Determine the [x, y] coordinate at the center of the cell enclosing the given text.  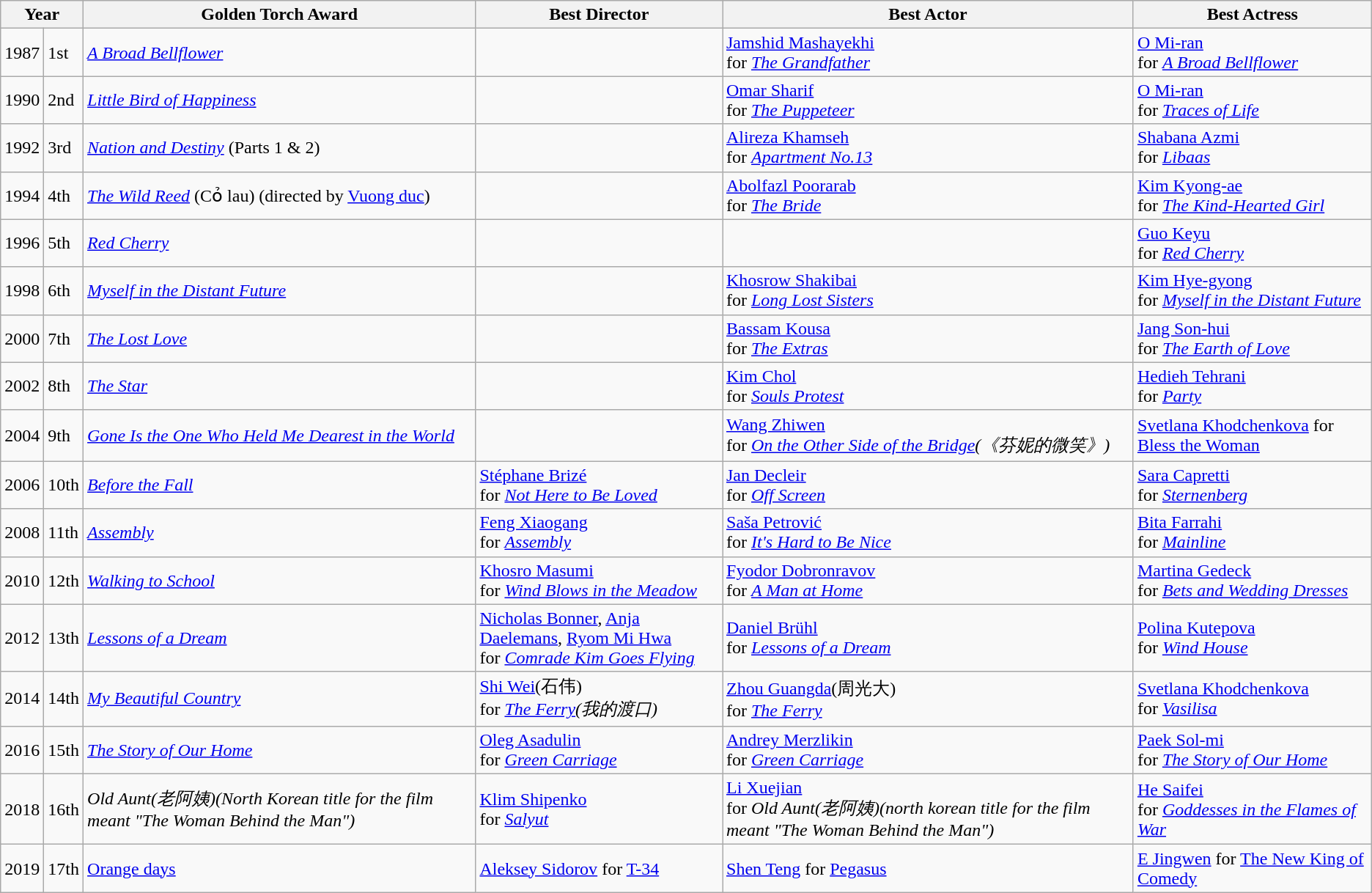
1994 [22, 195]
1987 [22, 53]
Shi Wei(石伟)for The Ferry(我的渡口) [600, 699]
Kim Kyong-aefor The Kind-Hearted Girl [1252, 195]
Little Bird of Happiness [280, 100]
1996 [22, 243]
A Broad Bellflower [280, 53]
The Star [280, 386]
Zhou Guangda(周光大)for The Ferry [928, 699]
Guo Keyufor Red Cherry [1252, 243]
2000 [22, 339]
Shabana Azmifor Libaas [1252, 148]
The Story of Our Home [280, 749]
12th [64, 581]
3rd [64, 148]
Fyodor Dobronravovfor A Man at Home [928, 581]
Kim Cholfor Souls Protest [928, 386]
Lessons of a Dream [280, 638]
7th [64, 339]
Best Director [600, 15]
2008 [22, 532]
6th [64, 290]
Svetlana Khodchenkova for Bless the Woman [1252, 436]
Feng Xiaogangfor Assembly [600, 532]
Red Cherry [280, 243]
8th [64, 386]
2016 [22, 749]
1990 [22, 100]
Abolfazl Poorarabfor The Bride [928, 195]
Before the Fall [280, 485]
1992 [22, 148]
2019 [22, 868]
O Mi-ranfor A Broad Bellflower [1252, 53]
2002 [22, 386]
Nation and Destiny (Parts 1 & 2) [280, 148]
Old Aunt(老阿姨)(North Korean title for the film meant "The Woman Behind the Man") [280, 809]
Walking to School [280, 581]
Best Actress [1252, 15]
Stéphane Brizéfor Not Here to Be Loved [600, 485]
2nd [64, 100]
Wang Zhiwenfor On the Other Side of the Bridge(《芬妮的微笑》) [928, 436]
Daniel Brühlfor Lessons of a Dream [928, 638]
Bassam Kousafor The Extras [928, 339]
2010 [22, 581]
Jamshid Mashayekhifor The Grandfather [928, 53]
E Jingwen for The New King of Comedy [1252, 868]
2004 [22, 436]
Golden Torch Award [280, 15]
2014 [22, 699]
Hedieh Tehranifor Party [1252, 386]
Andrey Merzlikinfor Green Carriage [928, 749]
Sara Caprettifor Sternenberg [1252, 485]
Khosro Masumifor Wind Blows in the Meadow [600, 581]
Li Xuejianfor Old Aunt(老阿姨)(north korean title for the film meant "The Woman Behind the Man") [928, 809]
5th [64, 243]
2012 [22, 638]
O Mi-ranfor Traces of Life [1252, 100]
Paek Sol-mifor The Story of Our Home [1252, 749]
Khosrow Shakibaifor Long Lost Sisters [928, 290]
Assembly [280, 532]
13th [64, 638]
Orange days [280, 868]
1st [64, 53]
Martina Gedeckfor Bets and Wedding Dresses [1252, 581]
Shen Teng for Pegasus [928, 868]
1998 [22, 290]
16th [64, 809]
14th [64, 699]
Jang Son-huifor The Earth of Love [1252, 339]
Nicholas Bonner, Anja Daelemans, Ryom Mi Hwafor Comrade Kim Goes Flying [600, 638]
Bita Farrahifor Mainline [1252, 532]
Myself in the Distant Future [280, 290]
Best Actor [928, 15]
Svetlana Khodchenkovafor Vasilisa [1252, 699]
Omar Shariffor The Puppeteer [928, 100]
Kim Hye-gyongfor Myself in the Distant Future [1252, 290]
4th [64, 195]
Jan Decleirfor Off Screen [928, 485]
11th [64, 532]
Aleksey Sidorov for T-34 [600, 868]
The Wild Reed (Cỏ lau) (directed by Vuong duc) [280, 195]
My Beautiful Country [280, 699]
9th [64, 436]
Alireza Khamsehfor Apartment No.13 [928, 148]
2006 [22, 485]
17th [64, 868]
10th [64, 485]
15th [64, 749]
The Lost Love [280, 339]
Gone Is the One Who Held Me Dearest in the World [280, 436]
He Saifeifor Goddesses in the Flames of War [1252, 809]
Oleg Asadulinfor Green Carriage [600, 749]
Year [43, 15]
Klim Shipenkofor Salyut [600, 809]
2018 [22, 809]
Polina Kutepovafor Wind House [1252, 638]
Saša Petrovićfor It's Hard to Be Nice [928, 532]
